Extract the [x, y] coordinate from the center of the cell holding the provided text.  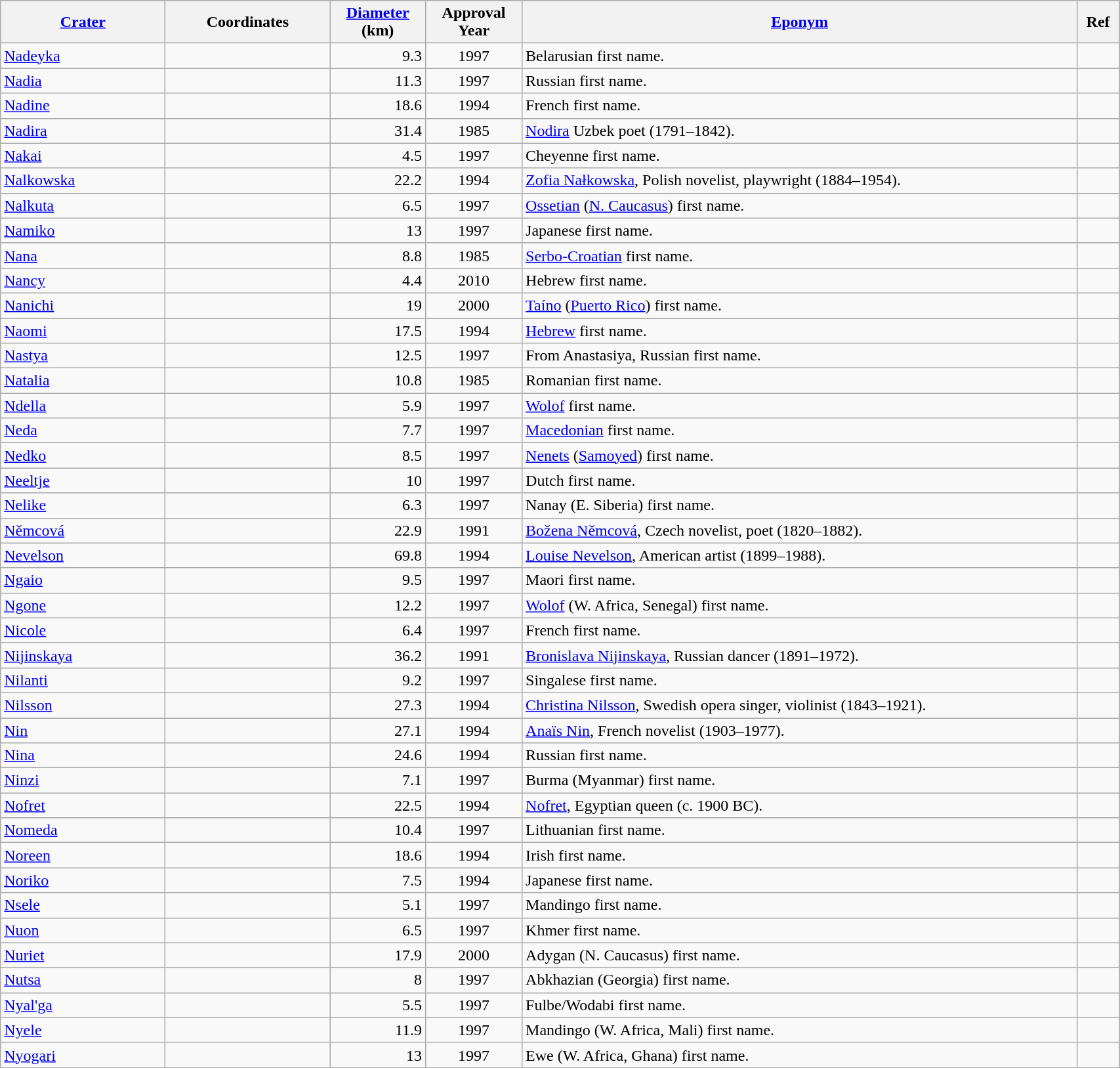
5.5 [378, 1005]
4.5 [378, 156]
Nevelson [83, 555]
Khmer first name. [800, 930]
Nanichi [83, 305]
Coordinates [248, 22]
Singalese first name. [800, 680]
Nomeda [83, 830]
Mandingo (W. Africa, Mali) first name. [800, 1030]
22.9 [378, 530]
Ewe (W. Africa, Ghana) first name. [800, 1055]
Nofret, Egyptian queen (c. 1900 BC). [800, 805]
Nyogari [83, 1055]
Eponym [800, 22]
Bronislava Nijinskaya, Russian dancer (1891–1972). [800, 655]
36.2 [378, 655]
Naomi [83, 330]
Christina Nilsson, Swedish opera singer, violinist (1843–1921). [800, 705]
Irish first name. [800, 855]
10 [378, 481]
Nutsa [83, 980]
Nakai [83, 156]
4.4 [378, 280]
Nadia [83, 81]
ApprovalYear [474, 22]
Crater [83, 22]
6.4 [378, 630]
Wolof (W. Africa, Senegal) first name. [800, 605]
Cheyenne first name. [800, 156]
Nsele [83, 905]
Adygan (N. Caucasus) first name. [800, 955]
Macedonian first name. [800, 431]
Neda [83, 431]
7.5 [378, 880]
5.1 [378, 905]
From Anastasiya, Russian first name. [800, 356]
Neeltje [83, 481]
2010 [474, 280]
Nyele [83, 1030]
17.9 [378, 955]
8 [378, 980]
Zofia Nałkowska, Polish novelist, playwright (1884–1954). [800, 181]
Noreen [83, 855]
Ninzi [83, 780]
Burma (Myanmar) first name. [800, 780]
Belarusian first name. [800, 56]
8.8 [378, 255]
Nana [83, 255]
Nancy [83, 280]
Louise Nevelson, American artist (1899–1988). [800, 555]
7.7 [378, 431]
Nastya [83, 356]
Abkhazian (Georgia) first name. [800, 980]
Nuriet [83, 955]
Nalkowska [83, 181]
Nodira Uzbek poet (1791–1842). [800, 131]
Namiko [83, 230]
Natalia [83, 381]
Nuon [83, 930]
Taíno (Puerto Rico) first name. [800, 305]
Nadeyka [83, 56]
22.5 [378, 805]
Nenets (Samoyed) first name. [800, 456]
10.4 [378, 830]
10.8 [378, 381]
Ngaio [83, 580]
7.1 [378, 780]
Noriko [83, 880]
Nelike [83, 505]
17.5 [378, 330]
Lithuanian first name. [800, 830]
31.4 [378, 131]
Nin [83, 731]
27.3 [378, 705]
19 [378, 305]
Nofret [83, 805]
Wolof first name. [800, 406]
Božena Němcová, Czech novelist, poet (1820–1882). [800, 530]
8.5 [378, 456]
Ref [1098, 22]
9.2 [378, 680]
6.3 [378, 505]
Romanian first name. [800, 381]
Nyal'ga [83, 1005]
Mandingo first name. [800, 905]
22.2 [378, 181]
Nina [83, 756]
Nilanti [83, 680]
12.2 [378, 605]
Dutch first name. [800, 481]
Ndella [83, 406]
Anaïs Nin, French novelist (1903–1977). [800, 731]
Nilsson [83, 705]
12.5 [378, 356]
24.6 [378, 756]
Němcová [83, 530]
27.1 [378, 731]
Nanay (E. Siberia) first name. [800, 505]
Nijinskaya [83, 655]
11.9 [378, 1030]
Diameter(km) [378, 22]
Maori first name. [800, 580]
5.9 [378, 406]
11.3 [378, 81]
Nicole [83, 630]
Nadine [83, 106]
Ossetian (N. Caucasus) first name. [800, 205]
Serbo-Croatian first name. [800, 255]
69.8 [378, 555]
Nedko [83, 456]
9.5 [378, 580]
Nalkuta [83, 205]
Fulbe/Wodabi first name. [800, 1005]
Nadira [83, 131]
9.3 [378, 56]
Ngone [83, 605]
